Capture the cell that displays the provided text and extract its (x, y) central coordinate. 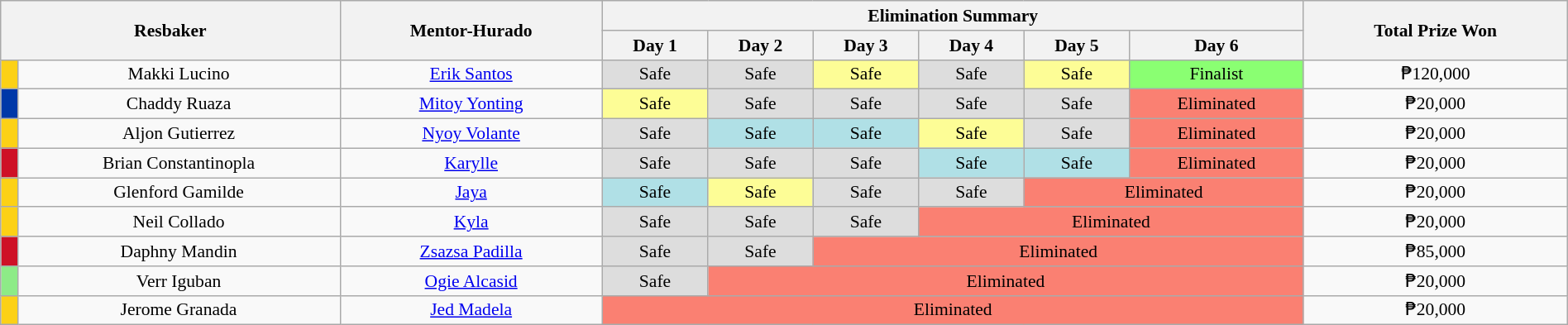
Day 3 (865, 45)
Daphny Mandin (179, 251)
Neil Collado (179, 222)
Mentor-Hurado (471, 30)
Jaya (471, 193)
Kyla (471, 222)
Resbaker (170, 30)
Makki Lucino (179, 74)
₱85,000 (1436, 251)
Ogie Alcasid (471, 281)
Elimination Summary (953, 16)
Jerome Granada (179, 310)
Day 2 (761, 45)
₱120,000 (1436, 74)
Day 6 (1217, 45)
Jed Madela (471, 310)
Nyoy Volante (471, 134)
Total Prize Won (1436, 30)
Day 5 (1077, 45)
Day 4 (971, 45)
Karylle (471, 163)
Finalist (1217, 74)
Day 1 (655, 45)
Erik Santos (471, 74)
Brian Constantinopla (179, 163)
Chaddy Ruaza (179, 104)
Zsazsa Padilla (471, 251)
Verr Iguban (179, 281)
Mitoy Yonting (471, 104)
Aljon Gutierrez (179, 134)
Glenford Gamilde (179, 193)
